Provide the (x, y) coordinate of the cell's center where the given text is located.  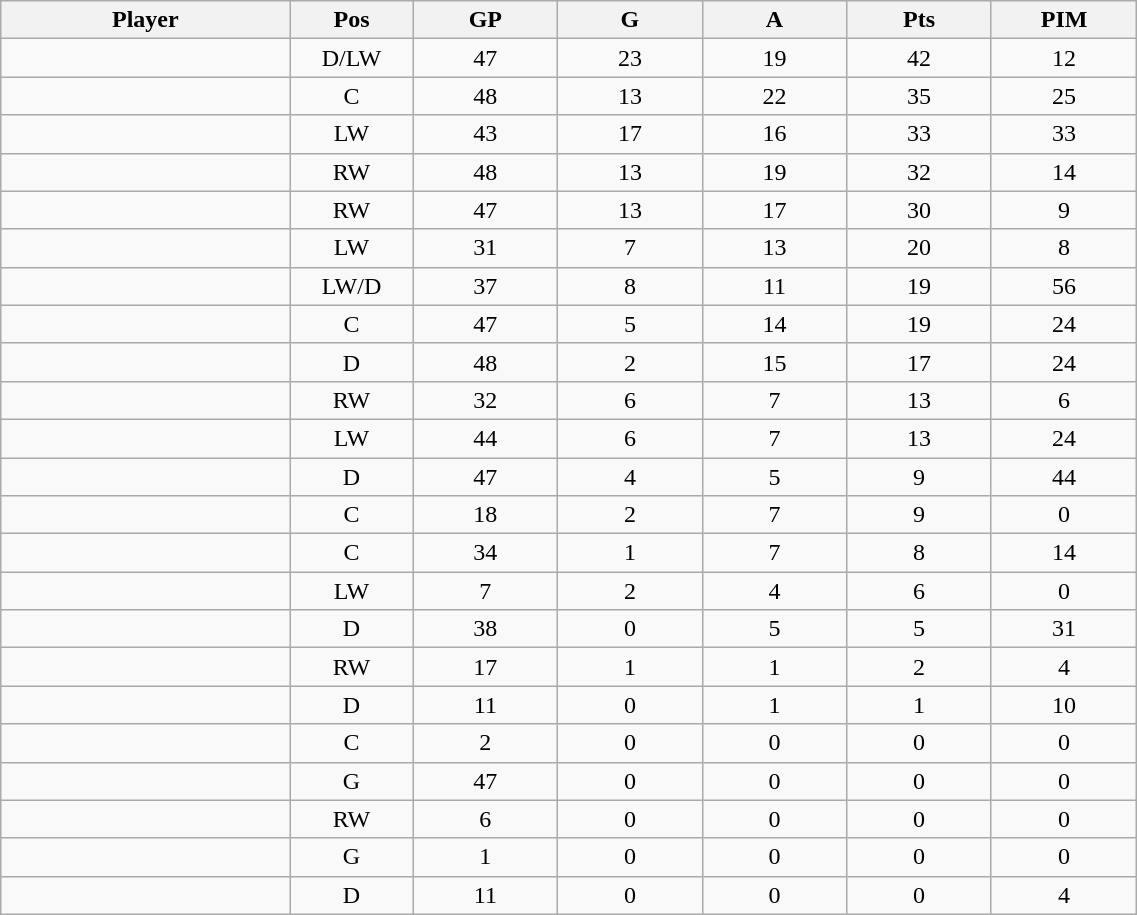
56 (1064, 286)
37 (486, 286)
10 (1064, 705)
16 (774, 134)
22 (774, 96)
Pts (920, 20)
A (774, 20)
Player (146, 20)
20 (920, 248)
Pos (352, 20)
25 (1064, 96)
18 (486, 515)
35 (920, 96)
42 (920, 58)
34 (486, 553)
PIM (1064, 20)
LW/D (352, 286)
43 (486, 134)
38 (486, 629)
12 (1064, 58)
D/LW (352, 58)
15 (774, 362)
GP (486, 20)
30 (920, 210)
23 (630, 58)
